Pinpoint the cell where the given text exists, returning its (X, Y) midpoint coordinate. 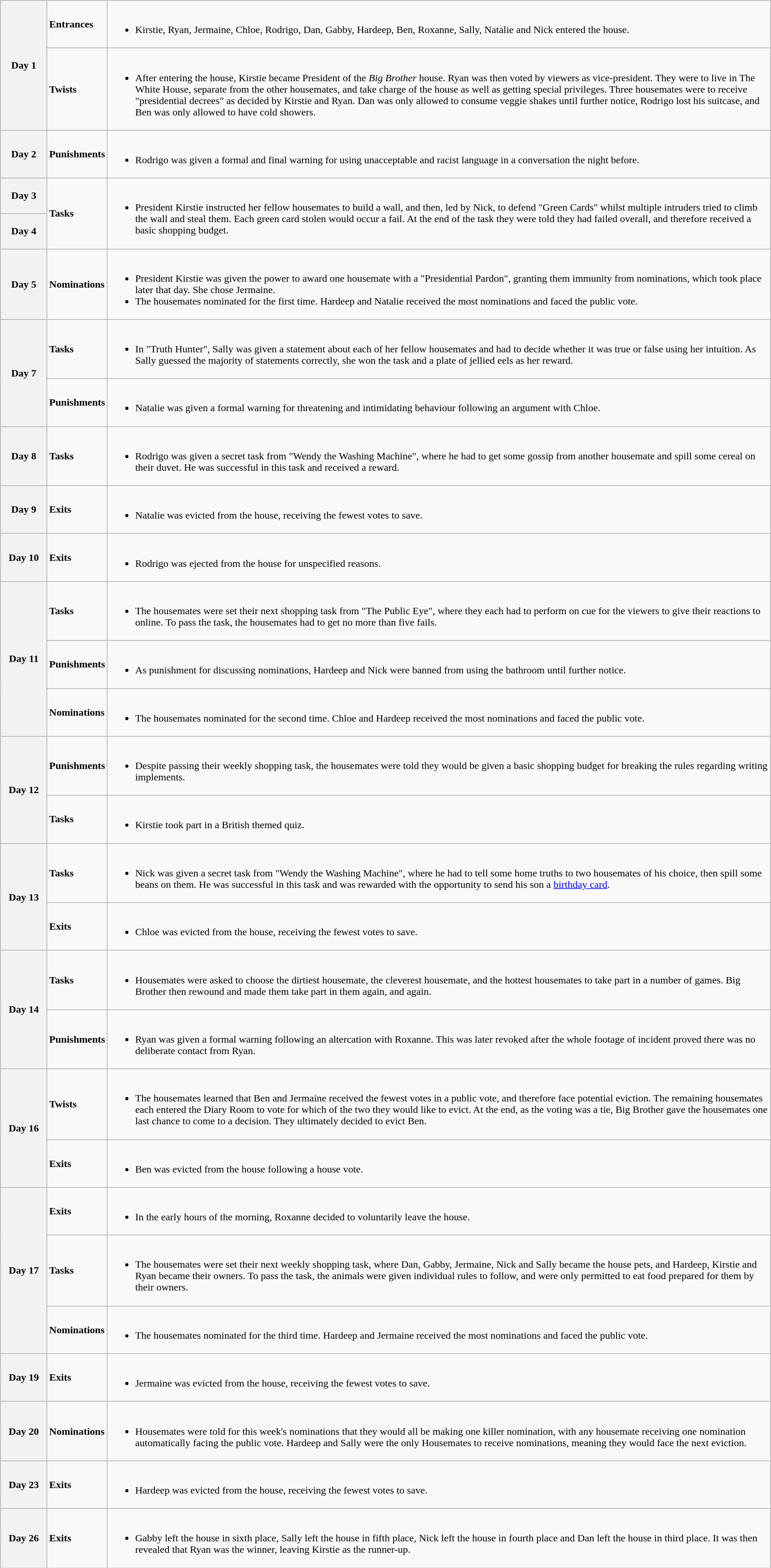
Day 19 (24, 1377)
Day 11 (24, 659)
Day 5 (24, 284)
Day 2 (24, 154)
In the early hours of the morning, Roxanne decided to voluntarily leave the house. (439, 1211)
Hardeep was evicted from the house, receiving the fewest votes to save. (439, 1485)
Day 20 (24, 1431)
Day 1 (24, 65)
Day 3 (24, 196)
Kirstie, Ryan, Jermaine, Chloe, Rodrigo, Dan, Gabby, Hardeep, Ben, Roxanne, Sally, Natalie and Nick entered the house. (439, 25)
The housemates nominated for the second time. Chloe and Hardeep received the most nominations and faced the public vote. (439, 712)
Day 8 (24, 456)
Day 16 (24, 1128)
Natalie was evicted from the house, receiving the fewest votes to save. (439, 509)
The housemates nominated for the third time. Hardeep and Jermaine received the most nominations and faced the public vote. (439, 1330)
Chloe was evicted from the house, receiving the fewest votes to save. (439, 926)
Day 14 (24, 1010)
Rodrigo was given a formal and final warning for using unacceptable and racist language in a conversation the night before. (439, 154)
Jermaine was evicted from the house, receiving the fewest votes to save. (439, 1377)
Day 10 (24, 557)
As punishment for discussing nominations, Hardeep and Nick were banned from using the bathroom until further notice. (439, 664)
Day 17 (24, 1271)
Kirstie took part in a British themed quiz. (439, 820)
Day 26 (24, 1538)
Day 23 (24, 1485)
Day 7 (24, 373)
Rodrigo was ejected from the house for unspecified reasons. (439, 557)
Day 12 (24, 790)
Day 13 (24, 897)
Day 9 (24, 509)
Ben was evicted from the house following a house vote. (439, 1163)
Natalie was given a formal warning for threatening and intimidating behaviour following an argument with Chloe. (439, 403)
Entrances (77, 25)
Day 4 (24, 231)
